Extract the (x, y) coordinate from the center of the cell holding the provided text.  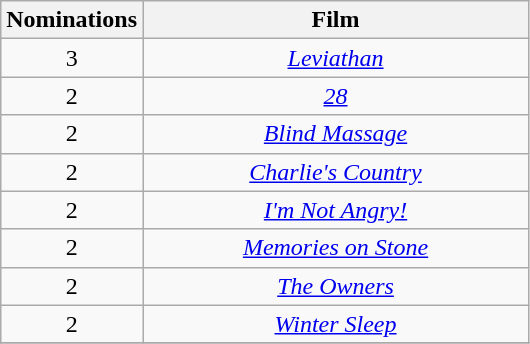
Leviathan (335, 58)
Blind Massage (335, 134)
Nominations (72, 20)
Winter Sleep (335, 324)
Memories on Stone (335, 248)
3 (72, 58)
Charlie's Country (335, 172)
The Owners (335, 286)
Film (335, 20)
I'm Not Angry! (335, 210)
28 (335, 96)
